Search for the cell housing the specified text and yield its [x, y] center coordinate. 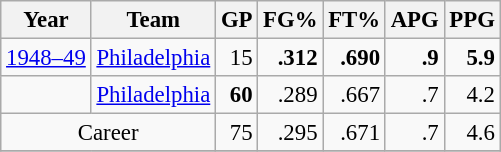
.289 [290, 95]
.295 [290, 133]
.312 [290, 58]
60 [237, 95]
Career [108, 133]
Team [153, 20]
PPG [472, 20]
.690 [354, 58]
GP [237, 20]
4.2 [472, 95]
Year [46, 20]
FG% [290, 20]
5.9 [472, 58]
FT% [354, 20]
4.6 [472, 133]
.667 [354, 95]
APG [414, 20]
.9 [414, 58]
1948–49 [46, 58]
75 [237, 133]
.671 [354, 133]
15 [237, 58]
